Extract the (x, y) coordinate from the center of the cell holding the provided text.  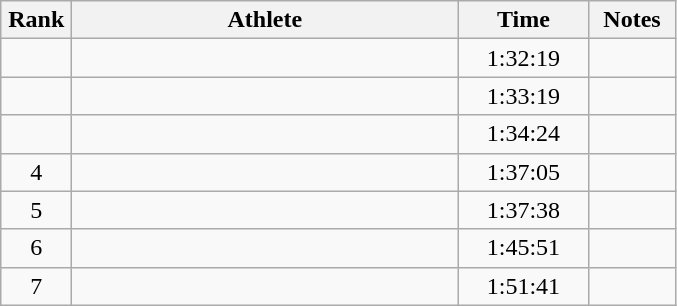
Notes (632, 20)
1:51:41 (524, 286)
1:33:19 (524, 96)
1:37:05 (524, 172)
5 (36, 210)
1:37:38 (524, 210)
1:34:24 (524, 134)
Time (524, 20)
1:45:51 (524, 248)
Rank (36, 20)
6 (36, 248)
1:32:19 (524, 58)
7 (36, 286)
4 (36, 172)
Athlete (265, 20)
